Scan for the cell matching the given text and deliver its [X, Y] coordinate at center. 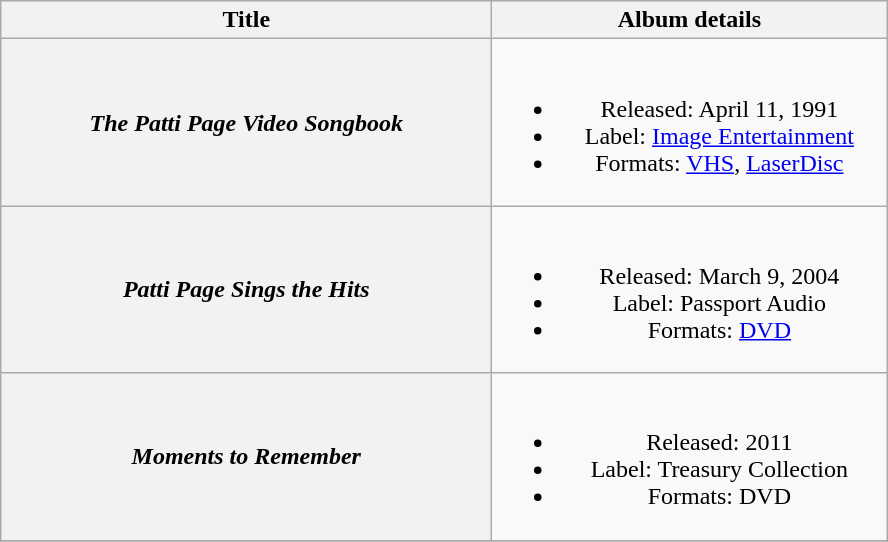
Album details [690, 20]
Title [246, 20]
Released: 2011Label: Treasury CollectionFormats: DVD [690, 456]
The Patti Page Video Songbook [246, 122]
Released: March 9, 2004Label: Passport AudioFormats: DVD [690, 290]
Patti Page Sings the Hits [246, 290]
Released: April 11, 1991Label: Image EntertainmentFormats: VHS, LaserDisc [690, 122]
Moments to Remember [246, 456]
